Pinpoint the cell where the given text exists, returning its (x, y) midpoint coordinate. 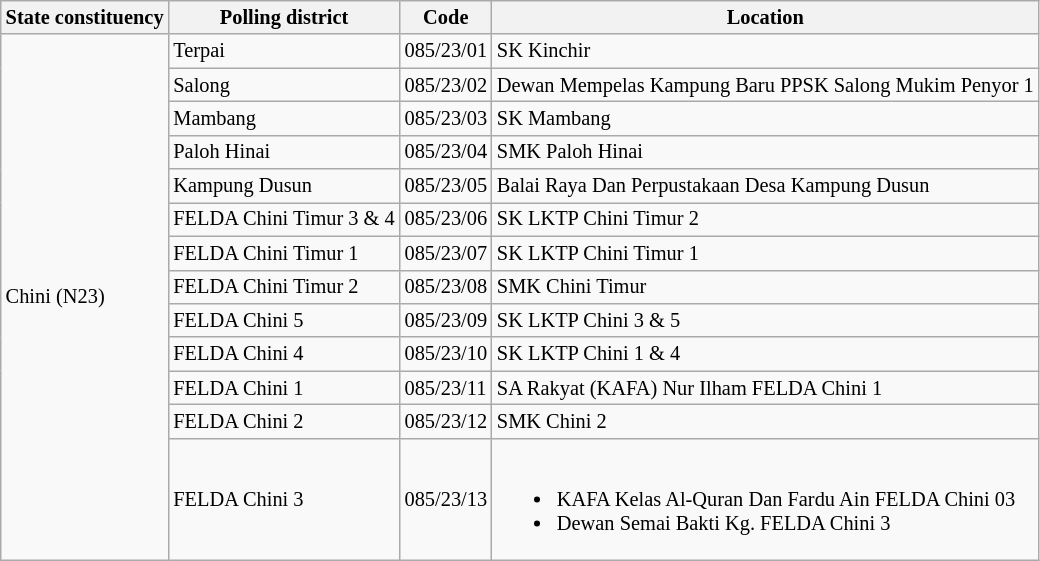
085/23/07 (446, 253)
Kampung Dusun (284, 186)
Polling district (284, 17)
SK LKTP Chini Timur 1 (766, 253)
Paloh Hinai (284, 152)
SMK Chini Timur (766, 287)
085/23/09 (446, 320)
FELDA Chini 3 (284, 499)
085/23/01 (446, 51)
FELDA Chini 2 (284, 421)
085/23/11 (446, 388)
FELDA Chini 4 (284, 354)
FELDA Chini Timur 3 & 4 (284, 219)
085/23/03 (446, 118)
085/23/10 (446, 354)
State constituency (85, 17)
Chini (N23) (85, 297)
SK Kinchir (766, 51)
085/23/06 (446, 219)
Code (446, 17)
SMK Paloh Hinai (766, 152)
Balai Raya Dan Perpustakaan Desa Kampung Dusun (766, 186)
SK LKTP Chini 3 & 5 (766, 320)
FELDA Chini 5 (284, 320)
Mambang (284, 118)
Terpai (284, 51)
085/23/08 (446, 287)
SMK Chini 2 (766, 421)
FELDA Chini Timur 1 (284, 253)
FELDA Chini Timur 2 (284, 287)
Salong (284, 85)
SK Mambang (766, 118)
085/23/13 (446, 499)
Dewan Mempelas Kampung Baru PPSK Salong Mukim Penyor 1 (766, 85)
085/23/02 (446, 85)
SA Rakyat (KAFA) Nur Ilham FELDA Chini 1 (766, 388)
FELDA Chini 1 (284, 388)
Location (766, 17)
SK LKTP Chini Timur 2 (766, 219)
SK LKTP Chini 1 & 4 (766, 354)
085/23/12 (446, 421)
085/23/04 (446, 152)
KAFA Kelas Al-Quran Dan Fardu Ain FELDA Chini 03Dewan Semai Bakti Kg. FELDA Chini 3 (766, 499)
085/23/05 (446, 186)
